For the text-containing cell, return its midpoint in [X, Y] coordinate format. 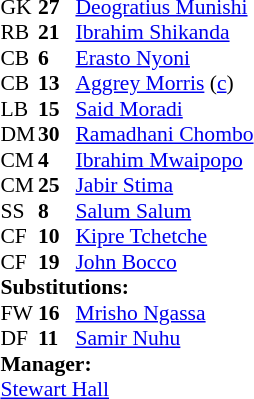
Kipre Tchetche [164, 237]
Jabir Stima [164, 185]
Erasto Nyoni [164, 58]
SS [19, 211]
16 [57, 313]
21 [57, 33]
Substitutions: [126, 287]
John Bocco [164, 262]
FW [19, 313]
Ramadhani Chombo [164, 135]
30 [57, 135]
DF [19, 339]
11 [57, 339]
25 [57, 185]
Salum Salum [164, 211]
Said Moradi [164, 109]
Mrisho Ngassa [164, 313]
Ibrahim Shikanda [164, 33]
15 [57, 109]
Ibrahim Mwaipopo [164, 160]
6 [57, 58]
RB [19, 33]
4 [57, 160]
19 [57, 262]
LB [19, 109]
Manager: [126, 364]
10 [57, 237]
8 [57, 211]
DM [19, 135]
Aggrey Morris (c) [164, 83]
13 [57, 83]
Samir Nuhu [164, 339]
